Pinpoint the cell where the given text exists, returning its [X, Y] midpoint coordinate. 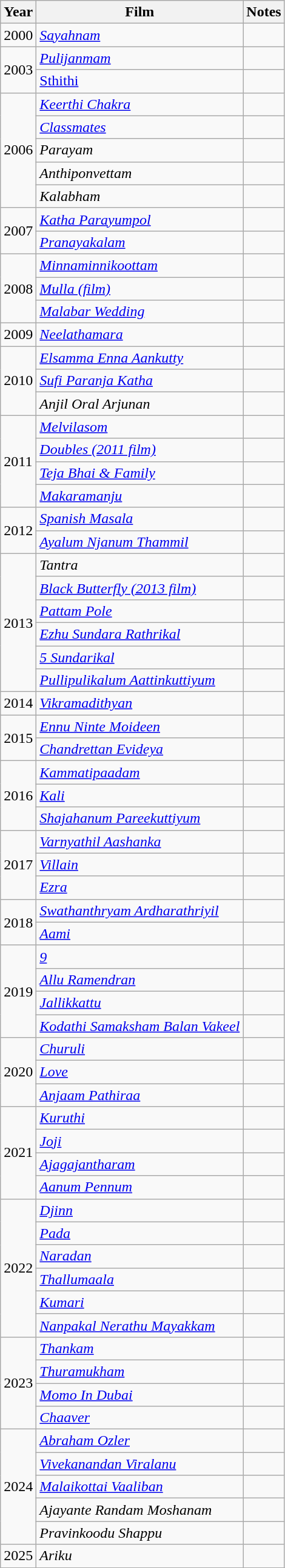
Sayahnam [139, 35]
2017 [18, 865]
2025 [18, 1556]
Varnyathil Aashanka [139, 842]
Pranayakalam [139, 242]
Churuli [139, 1049]
Malaikottai Vaaliban [139, 1487]
Katha Parayumpol [139, 219]
Black Butterfly (2013 film) [139, 588]
Teja Bhai & Family [139, 473]
Kuruthi [139, 1118]
Pullipulikalum Aattinkuttiyum [139, 680]
2018 [18, 922]
Notes [264, 12]
2013 [18, 622]
2023 [18, 1383]
Thallumaala [139, 1279]
Anjaam Pathiraa [139, 1095]
Elsamma Enna Aankutty [139, 358]
Kodathi Samaksham Balan Vakeel [139, 1026]
Spanish Masala [139, 519]
2006 [18, 150]
Kalabham [139, 196]
Aanum Pennum [139, 1187]
Makaramanju [139, 496]
Anjil Oral Arjunan [139, 404]
2021 [18, 1153]
Mulla (film) [139, 289]
Sufi Paranja Katha [139, 381]
Thuramukham [139, 1371]
2007 [18, 231]
Doubles (2011 film) [139, 450]
2024 [18, 1487]
Vivekanandan Viralanu [139, 1464]
Ajagajantharam [139, 1164]
Ariku [139, 1556]
Neelathamara [139, 335]
Anthiponvettam [139, 173]
5 Sundarikal [139, 657]
Melvilasom [139, 427]
Ezra [139, 888]
2015 [18, 738]
Vikramadithyan [139, 703]
Ajayante Randam Moshanam [139, 1510]
2012 [18, 530]
Pravinkoodu Shappu [139, 1533]
2020 [18, 1072]
Naradan [139, 1256]
Chandrettan Evideya [139, 749]
Swathanthryam Ardharathriyil [139, 911]
Kumari [139, 1302]
9 [139, 957]
Pada [139, 1233]
Thankam [139, 1348]
2019 [18, 991]
Classmates [139, 127]
Malabar Wedding [139, 312]
Chaaver [139, 1418]
Keerthi Chakra [139, 104]
Djinn [139, 1210]
2000 [18, 35]
Ayalum Njanum Thammil [139, 542]
Pulijanmam [139, 58]
Pattam Pole [139, 611]
2009 [18, 335]
Allu Ramendran [139, 980]
Tantra [139, 565]
2014 [18, 703]
2011 [18, 461]
2008 [18, 288]
Villain [139, 865]
Minnaminnikoottam [139, 265]
Parayam [139, 150]
Abraham Ozler [139, 1441]
Year [18, 12]
Momo In Dubai [139, 1394]
2003 [18, 70]
Love [139, 1072]
Aami [139, 934]
Kammatipaadam [139, 772]
Film [139, 12]
2010 [18, 381]
Shajahanum Pareekuttiyum [139, 819]
Ennu Ninte Moideen [139, 726]
Joji [139, 1141]
Jallikkattu [139, 1003]
Kali [139, 796]
Sthithi [139, 81]
2016 [18, 796]
Ezhu Sundara Rathrikal [139, 634]
2022 [18, 1268]
Nanpakal Nerathu Mayakkam [139, 1325]
